Identify which cell holds the provided text, then report its (X, Y) central coordinate. 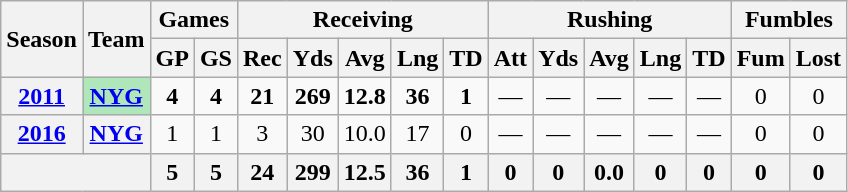
Fum (760, 58)
Team (116, 39)
Att (510, 58)
3 (262, 134)
21 (262, 96)
Receiving (362, 20)
2016 (42, 134)
30 (312, 134)
10.0 (364, 134)
24 (262, 172)
12.8 (364, 96)
GP (172, 58)
GS (216, 58)
Rushing (610, 20)
299 (312, 172)
0.0 (610, 172)
2011 (42, 96)
Games (194, 20)
Fumbles (788, 20)
Rec (262, 58)
17 (417, 134)
Season (42, 39)
269 (312, 96)
Lost (818, 58)
12.5 (364, 172)
